Identify which cell holds the provided text, then report its (x, y) central coordinate. 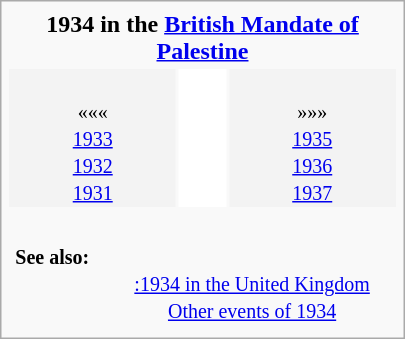
See also: :1934 in the United KingdomOther events of 1934 (202, 270)
:1934 in the United KingdomOther events of 1934 (252, 284)
«««193319321931 (92, 138)
See also: (59, 284)
1934 in the British Mandate of Palestine (202, 38)
»»»193519361937 (312, 138)
